Scan for the cell matching the given text and deliver its (x, y) coordinate at center. 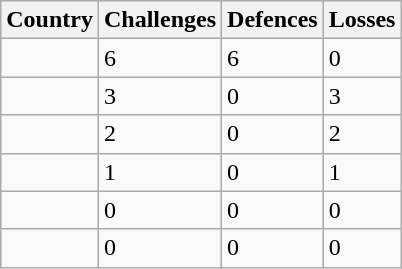
Defences (273, 20)
Country (50, 20)
Challenges (160, 20)
Losses (362, 20)
